Output the [X, Y] coordinate of the center of the cell containing the given text.  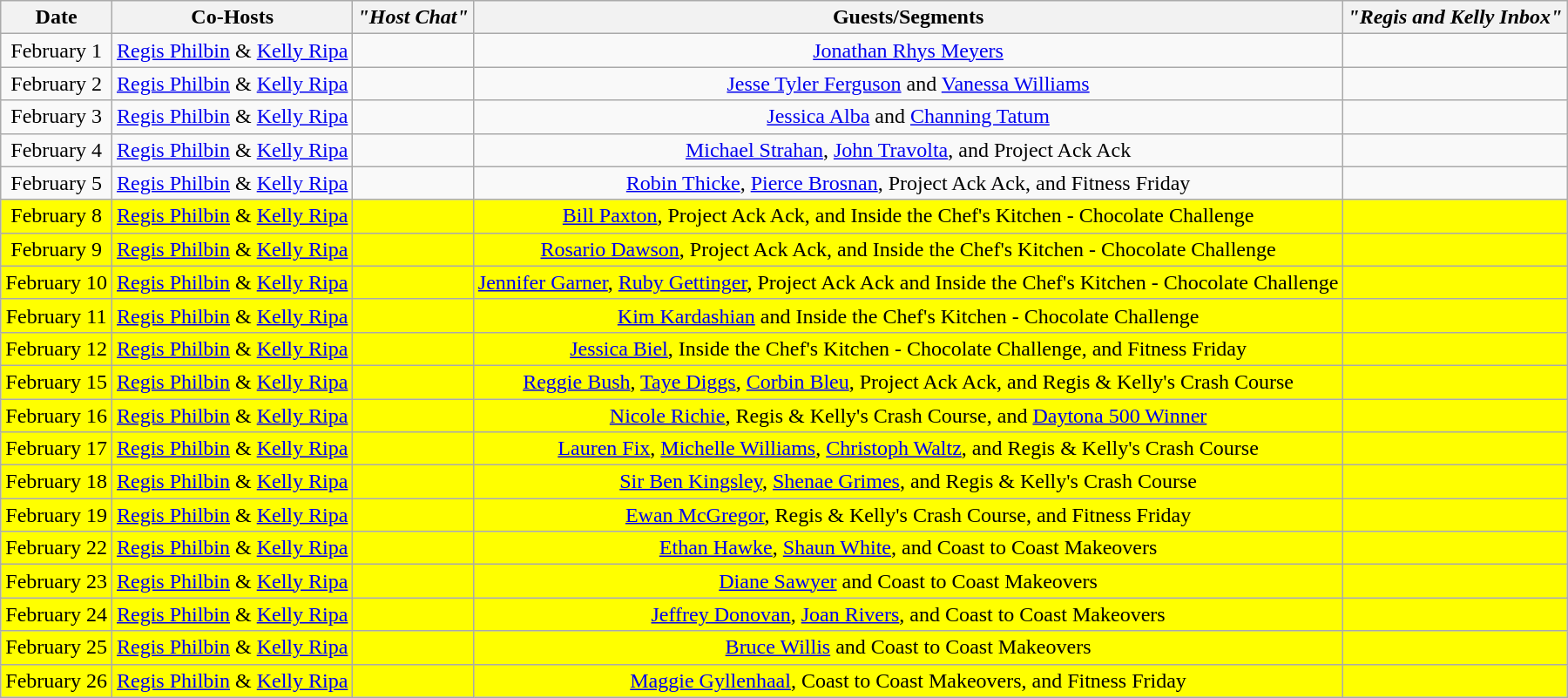
Ethan Hawke, Shaun White, and Coast to Coast Makeovers [908, 548]
"Regis and Kelly Inbox" [1455, 17]
February 22 [57, 548]
February 16 [57, 416]
February 24 [57, 614]
Sir Ben Kingsley, Shenae Grimes, and Regis & Kelly's Crash Course [908, 482]
February 1 [57, 51]
Jessica Alba and Channing Tatum [908, 117]
February 17 [57, 449]
Nicole Richie, Regis & Kelly's Crash Course, and Daytona 500 Winner [908, 416]
"Host Chat" [413, 17]
Jessica Biel, Inside the Chef's Kitchen - Chocolate Challenge, and Fitness Friday [908, 349]
Jonathan Rhys Meyers [908, 51]
Guests/Segments [908, 17]
Bill Paxton, Project Ack Ack, and Inside the Chef's Kitchen - Chocolate Challenge [908, 216]
February 4 [57, 150]
February 11 [57, 315]
Co-Hosts [232, 17]
Kim Kardashian and Inside the Chef's Kitchen - Chocolate Challenge [908, 315]
Michael Strahan, John Travolta, and Project Ack Ack [908, 150]
Date [57, 17]
Jennifer Garner, Ruby Gettinger, Project Ack Ack and Inside the Chef's Kitchen - Chocolate Challenge [908, 282]
February 23 [57, 581]
Reggie Bush, Taye Diggs, Corbin Bleu, Project Ack Ack, and Regis & Kelly's Crash Course [908, 382]
Lauren Fix, Michelle Williams, Christoph Waltz, and Regis & Kelly's Crash Course [908, 449]
Robin Thicke, Pierce Brosnan, Project Ack Ack, and Fitness Friday [908, 183]
February 5 [57, 183]
February 18 [57, 482]
Maggie Gyllenhaal, Coast to Coast Makeovers, and Fitness Friday [908, 681]
Jesse Tyler Ferguson and Vanessa Williams [908, 84]
February 25 [57, 647]
February 3 [57, 117]
Rosario Dawson, Project Ack Ack, and Inside the Chef's Kitchen - Chocolate Challenge [908, 249]
Bruce Willis and Coast to Coast Makeovers [908, 647]
Jeffrey Donovan, Joan Rivers, and Coast to Coast Makeovers [908, 614]
February 19 [57, 515]
Diane Sawyer and Coast to Coast Makeovers [908, 581]
February 2 [57, 84]
February 12 [57, 349]
February 15 [57, 382]
February 10 [57, 282]
Ewan McGregor, Regis & Kelly's Crash Course, and Fitness Friday [908, 515]
February 8 [57, 216]
February 9 [57, 249]
February 26 [57, 681]
